For the text-containing cell, return its midpoint in (x, y) coordinate format. 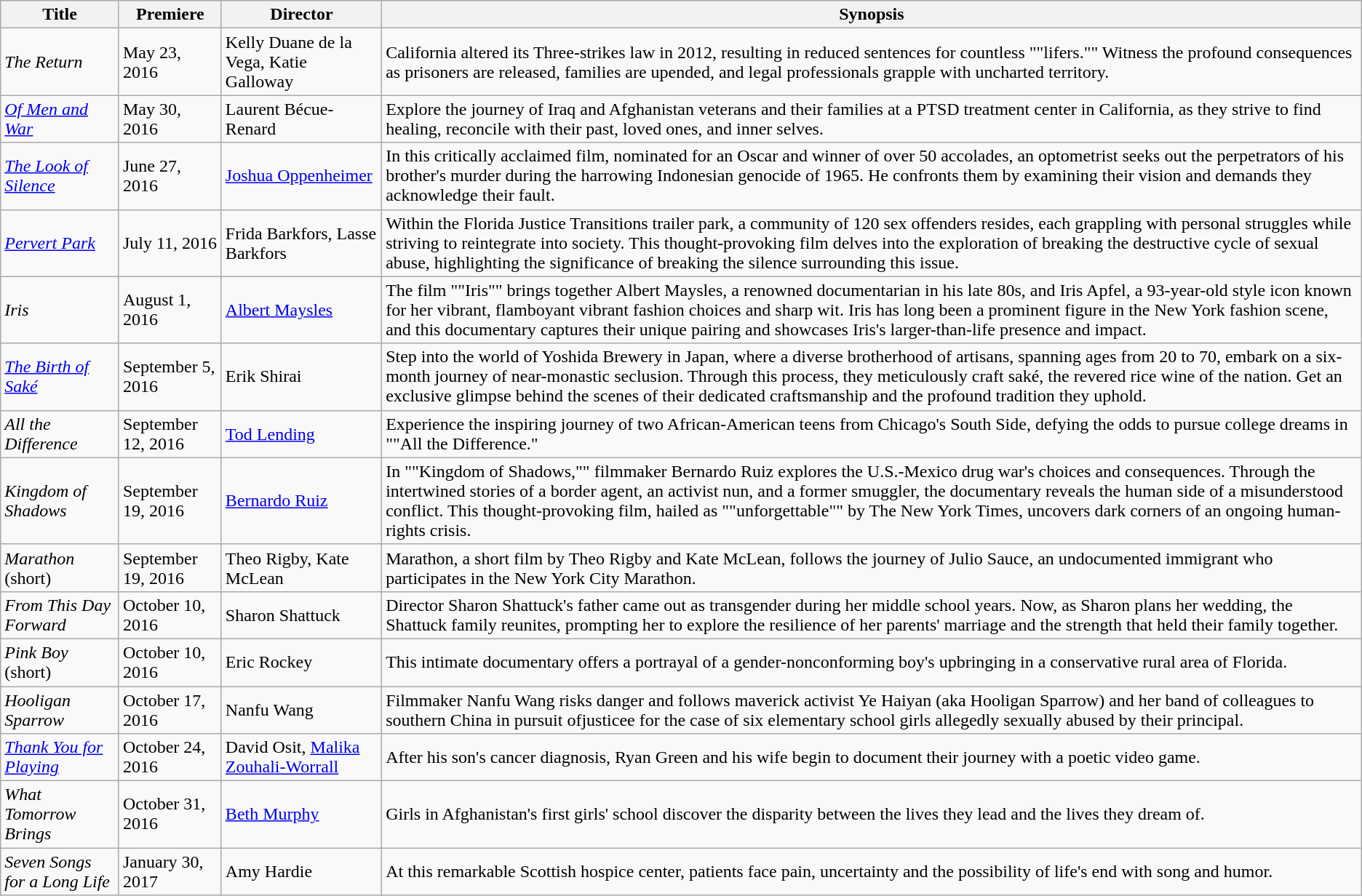
Director (301, 15)
Tod Lending (301, 433)
Joshua Oppenheimer (301, 176)
After his son's cancer diagnosis, Ryan Green and his wife begin to document their journey with a poetic video game. (872, 758)
The Birth of Saké (60, 377)
Erik Shirai (301, 377)
From This Day Forward (60, 615)
Laurent Bécue-Renard (301, 119)
Girls in Afghanistan's first girls' school discover the disparity between the lives they lead and the lives they dream of. (872, 815)
Theo Rigby, Kate McLean (301, 567)
Title (60, 15)
May 23, 2016 (170, 62)
Hooligan Sparrow (60, 710)
Thank You for Playing (60, 758)
This intimate documentary offers a portrayal of a gender-nonconforming boy's upbringing in a conservative rural area of Florida. (872, 662)
Premiere (170, 15)
September 12, 2016 (170, 433)
June 27, 2016 (170, 176)
Sharon Shattuck (301, 615)
August 1, 2016 (170, 310)
January 30, 2017 (170, 871)
Kingdom of Shadows (60, 500)
Bernardo Ruiz (301, 500)
The Return (60, 62)
The Look of Silence (60, 176)
Amy Hardie (301, 871)
Beth Murphy (301, 815)
Nanfu Wang (301, 710)
Kelly Duane de la Vega, Katie Galloway (301, 62)
May 30, 2016 (170, 119)
Albert Maysles (301, 310)
October 31, 2016 (170, 815)
Pervert Park (60, 243)
Pink Boy (short) (60, 662)
All the Difference (60, 433)
Seven Songs for a Long Life (60, 871)
At this remarkable Scottish hospice center, patients face pain, uncertainty and the possibility of life's end with song and humor. (872, 871)
September 5, 2016 (170, 377)
What Tomorrow Brings (60, 815)
David Osit, Malika Zouhali-Worrall (301, 758)
Eric Rockey (301, 662)
Synopsis (872, 15)
Marathon (short) (60, 567)
July 11, 2016 (170, 243)
Of Men and War (60, 119)
Frida Barkfors, Lasse Barkfors (301, 243)
Iris (60, 310)
October 24, 2016 (170, 758)
October 17, 2016 (170, 710)
